Provide the (X, Y) coordinate of the cell's center where the given text is located.  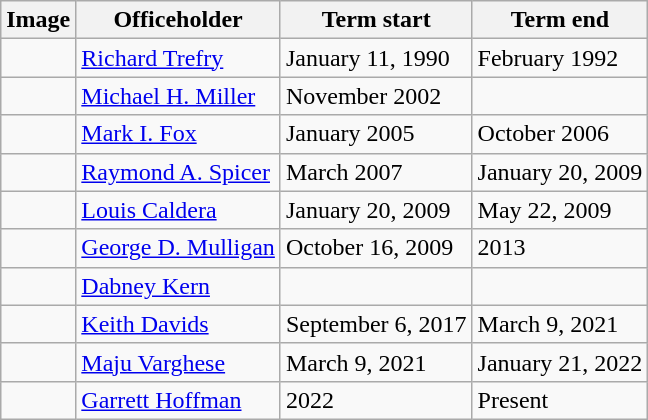
2022 (376, 400)
Keith Davids (178, 324)
October 2006 (560, 134)
February 1992 (560, 58)
Michael H. Miller (178, 96)
May 22, 2009 (560, 210)
January 11, 1990 (376, 58)
November 2002 (376, 96)
Garrett Hoffman (178, 400)
Mark I. Fox (178, 134)
2013 (560, 248)
Louis Caldera (178, 210)
Richard Trefry (178, 58)
Present (560, 400)
January 2005 (376, 134)
Image (38, 20)
Term end (560, 20)
October 16, 2009 (376, 248)
George D. Mulligan (178, 248)
Term start (376, 20)
Officeholder (178, 20)
Raymond A. Spicer (178, 172)
Dabney Kern (178, 286)
January 21, 2022 (560, 362)
March 2007 (376, 172)
Maju Varghese (178, 362)
September 6, 2017 (376, 324)
